Locate the cell with the specified text and output its [x, y] center coordinate. 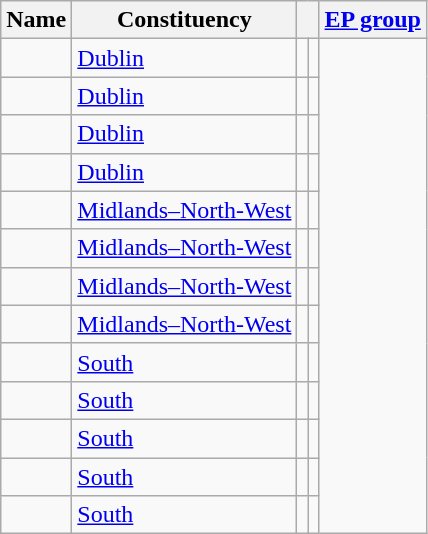
EP group [372, 20]
Name [36, 20]
Constituency [184, 20]
